Capture the cell that displays the provided text and extract its [x, y] central coordinate. 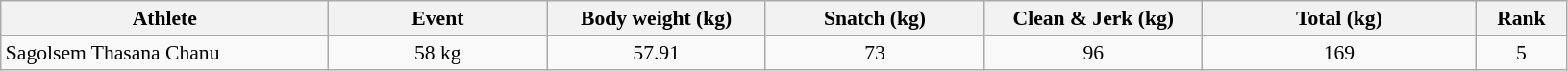
Clean & Jerk (kg) [1094, 18]
Body weight (kg) [656, 18]
Total (kg) [1339, 18]
169 [1339, 53]
Sagolsem Thasana Chanu [165, 53]
Event [438, 18]
5 [1521, 53]
Athlete [165, 18]
Snatch (kg) [875, 18]
Rank [1521, 18]
73 [875, 53]
96 [1094, 53]
58 kg [438, 53]
57.91 [656, 53]
